For the text-containing cell, return its midpoint in [X, Y] coordinate format. 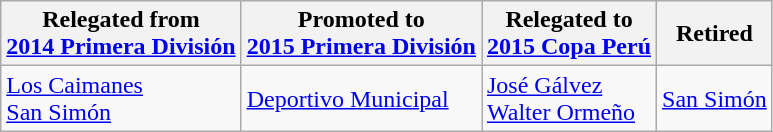
Relegated to2015 Copa Perú [570, 34]
José Gálvez Walter Ormeño [570, 98]
Relegated from2014 Primera División [121, 34]
Retired [715, 34]
Deportivo Municipal [361, 98]
San Simón [715, 98]
Promoted to2015 Primera División [361, 34]
Los Caimanes San Simón [121, 98]
